Locate the cell with the specified text and output its [x, y] center coordinate. 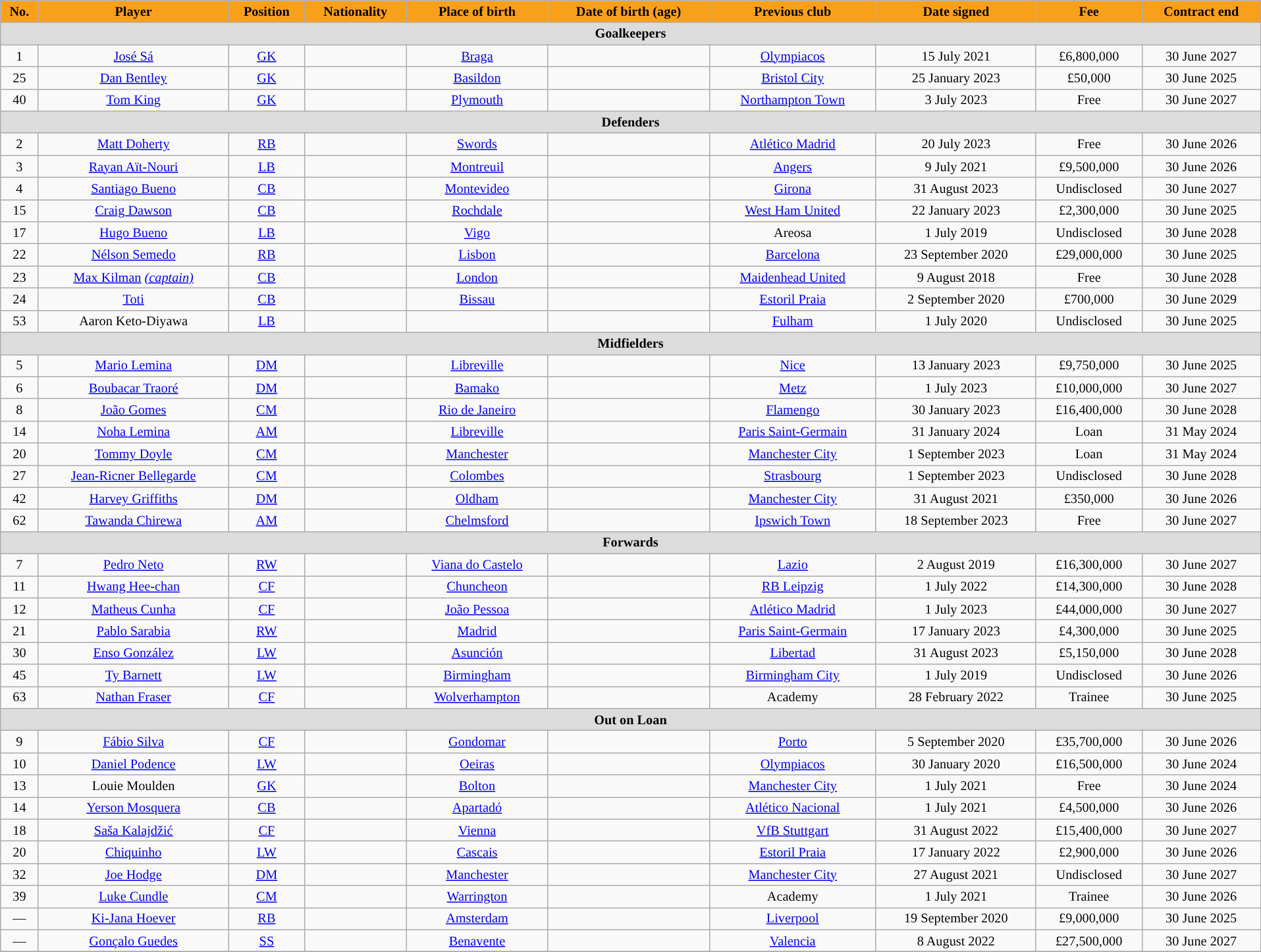
3 [20, 167]
8 August 2022 [956, 941]
Chelmsford [477, 520]
30 January 2020 [956, 764]
13 January 2023 [956, 365]
Liverpool [793, 918]
Harvey Griffiths [133, 498]
Daniel Podence [133, 764]
£9,500,000 [1089, 167]
30 [20, 653]
£6,800,000 [1089, 55]
Bamako [477, 388]
Pedro Neto [133, 564]
Lisbon [477, 255]
Wolverhampton [477, 697]
£29,000,000 [1089, 255]
Nice [793, 365]
Defenders [631, 122]
VfB Stuttgart [793, 830]
£5,150,000 [1089, 653]
Metz [793, 388]
Tommy Doyle [133, 454]
5 [20, 365]
Joe Hodge [133, 874]
West Ham United [793, 211]
Hwang Hee-chan [133, 587]
Madrid [477, 631]
9 [20, 741]
Date signed [956, 11]
Asunción [477, 653]
Fulham [793, 321]
10 [20, 764]
Areosa [793, 232]
62 [20, 520]
Fábio Silva [133, 741]
25 [20, 78]
31 August 2021 [956, 498]
27 [20, 476]
42 [20, 498]
Aaron Keto-Diyawa [133, 321]
40 [20, 100]
£14,300,000 [1089, 587]
João Pessoa [477, 609]
1 July 2022 [956, 587]
2 [20, 144]
Fee [1089, 11]
28 February 2022 [956, 697]
Matt Doherty [133, 144]
6 [20, 388]
9 July 2021 [956, 167]
£16,400,000 [1089, 410]
Ty Barnett [133, 675]
Amsterdam [477, 918]
3 July 2023 [956, 100]
Forwards [631, 542]
Bristol City [793, 78]
Santiago Bueno [133, 188]
Bolton [477, 786]
12 [20, 609]
1 July 2020 [956, 321]
13 [20, 786]
Pablo Sarabia [133, 631]
Atlético Nacional [793, 808]
Nationality [356, 11]
Rochdale [477, 211]
Matheus Cunha [133, 609]
Craig Dawson [133, 211]
Previous club [793, 11]
Hugo Bueno [133, 232]
Rio de Janeiro [477, 410]
Basildon [477, 78]
Yerson Mosquera [133, 808]
1 [20, 55]
Oldham [477, 498]
Rayan Aït-Nouri [133, 167]
£10,000,000 [1089, 388]
Boubacar Traoré [133, 388]
Bissau [477, 299]
25 January 2023 [956, 78]
Gonçalo Guedes [133, 941]
Goalkeepers [631, 34]
Colombes [477, 476]
Toti [133, 299]
Player [133, 11]
Porto [793, 741]
Montevideo [477, 188]
£2,900,000 [1089, 852]
Dan Bentley [133, 78]
Chuncheon [477, 587]
£4,500,000 [1089, 808]
£9,000,000 [1089, 918]
£16,300,000 [1089, 564]
Saša Kalajdžić [133, 830]
63 [20, 697]
22 [20, 255]
7 [20, 564]
£15,400,000 [1089, 830]
Noha Lemina [133, 432]
Midfielders [631, 343]
Angers [793, 167]
8 [20, 410]
London [477, 277]
£700,000 [1089, 299]
£16,500,000 [1089, 764]
Tawanda Chirewa [133, 520]
32 [20, 874]
Luke Cundle [133, 897]
Northampton Town [793, 100]
Nélson Semedo [133, 255]
Vigo [477, 232]
No. [20, 11]
Maidenhead United [793, 277]
23 September 2020 [956, 255]
Birmingham [477, 675]
31 August 2022 [956, 830]
Ipswich Town [793, 520]
15 [20, 211]
Vienna [477, 830]
£44,000,000 [1089, 609]
Oeiras [477, 764]
15 July 2021 [956, 55]
18 September 2023 [956, 520]
Lazio [793, 564]
11 [20, 587]
18 [20, 830]
23 [20, 277]
Max Kilman (captain) [133, 277]
53 [20, 321]
27 August 2021 [956, 874]
Position [266, 11]
£350,000 [1089, 498]
£35,700,000 [1089, 741]
Libertad [793, 653]
Cascais [477, 852]
Barcelona [793, 255]
45 [20, 675]
20 July 2023 [956, 144]
22 January 2023 [956, 211]
Montreuil [477, 167]
Apartadó [477, 808]
Strasbourg [793, 476]
4 [20, 188]
30 June 2029 [1201, 299]
Mario Lemina [133, 365]
24 [20, 299]
£2,300,000 [1089, 211]
Warrington [477, 897]
Place of birth [477, 11]
39 [20, 897]
19 September 2020 [956, 918]
Nathan Fraser [133, 697]
SS [266, 941]
17 [20, 232]
José Sá [133, 55]
2 September 2020 [956, 299]
Contract end [1201, 11]
Benavente [477, 941]
Braga [477, 55]
Chiquinho [133, 852]
Enso González [133, 653]
21 [20, 631]
5 September 2020 [956, 741]
Viana do Castelo [477, 564]
Flamengo [793, 410]
17 January 2023 [956, 631]
30 January 2023 [956, 410]
Jean-Ricner Bellegarde [133, 476]
9 August 2018 [956, 277]
£9,750,000 [1089, 365]
Date of birth (age) [628, 11]
Plymouth [477, 100]
Swords [477, 144]
Louie Moulden [133, 786]
Birmingham City [793, 675]
£4,300,000 [1089, 631]
Tom King [133, 100]
£27,500,000 [1089, 941]
João Gomes [133, 410]
17 January 2022 [956, 852]
Gondomar [477, 741]
31 January 2024 [956, 432]
2 August 2019 [956, 564]
Out on Loan [631, 720]
Girona [793, 188]
RB Leipzig [793, 587]
£50,000 [1089, 78]
Valencia [793, 941]
Ki-Jana Hoever [133, 918]
